Find where the given text appears and provide that cell's center as (X, Y) coordinate. 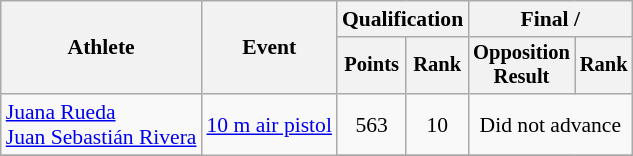
Juana RuedaJuan Sebastián Rivera (102, 124)
Qualification (402, 19)
Points (372, 66)
Athlete (102, 48)
Did not advance (550, 124)
10 m air pistol (270, 124)
Final / (550, 19)
OppositionResult (522, 66)
Event (270, 48)
10 (437, 124)
563 (372, 124)
